Locate the cell with the specified text and output its [X, Y] center coordinate. 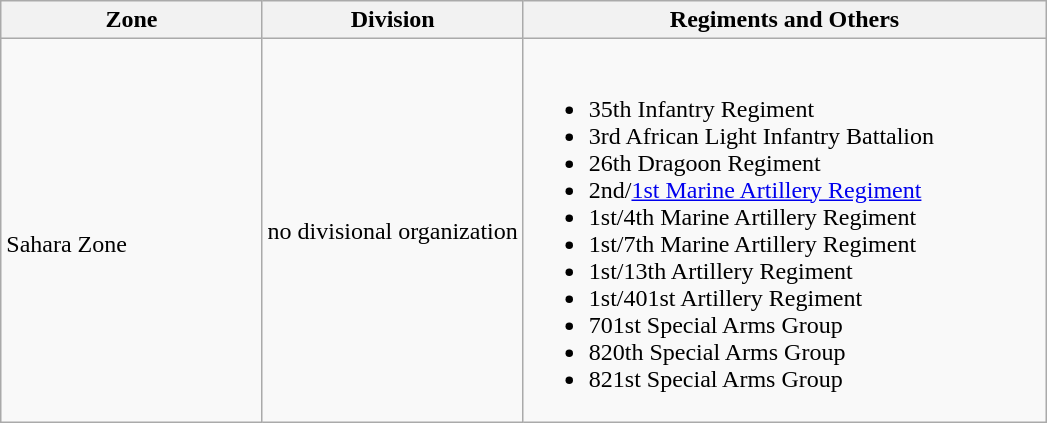
Division [392, 20]
no divisional organization [392, 230]
Regiments and Others [784, 20]
Zone [132, 20]
Sahara Zone [132, 230]
